Detect which cell encompasses the target text, then output its (X, Y) center coordinate. 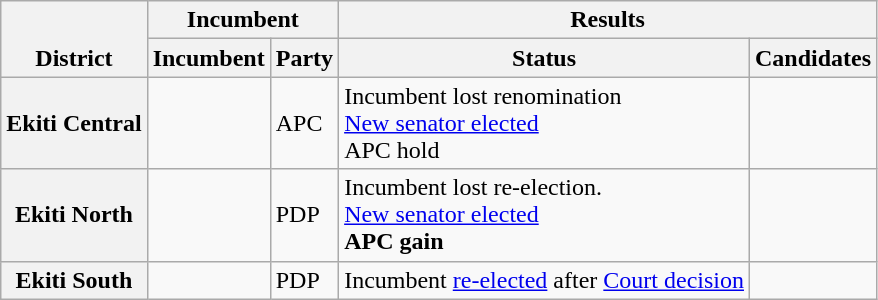
Incumbent re-elected after Court decision (544, 280)
Results (608, 20)
Ekiti South (74, 280)
APC (304, 123)
Candidates (814, 58)
Ekiti Central (74, 123)
Party (304, 58)
District (74, 39)
Status (544, 58)
Incumbent lost renominationNew senator electedAPC hold (544, 123)
Ekiti North (74, 215)
Incumbent lost re-election.New senator electedAPC gain (544, 215)
